Provide the (X, Y) coordinate of the cell's center where the given text is located.  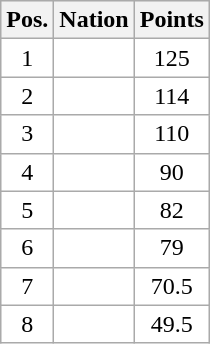
114 (172, 96)
79 (172, 248)
Points (172, 20)
8 (28, 324)
125 (172, 58)
6 (28, 248)
1 (28, 58)
2 (28, 96)
Pos. (28, 20)
90 (172, 172)
70.5 (172, 286)
110 (172, 134)
82 (172, 210)
5 (28, 210)
Nation (94, 20)
7 (28, 286)
49.5 (172, 324)
3 (28, 134)
4 (28, 172)
